Pinpoint the cell where the given text exists, returning its [X, Y] midpoint coordinate. 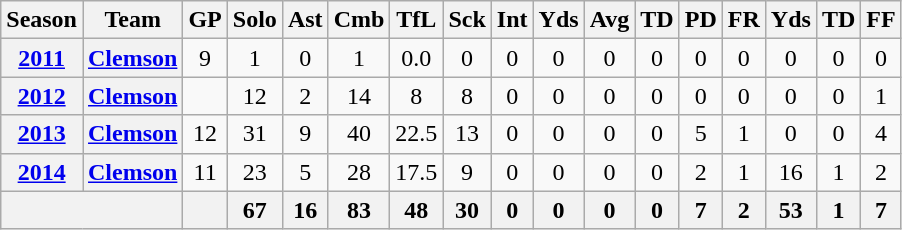
22.5 [416, 134]
PD [700, 20]
Season [42, 20]
30 [467, 210]
14 [359, 96]
Ast [305, 20]
40 [359, 134]
67 [254, 210]
11 [205, 172]
Cmb [359, 20]
GP [205, 20]
2011 [42, 58]
48 [416, 210]
Sck [467, 20]
Int [512, 20]
FR [744, 20]
4 [881, 134]
Avg [610, 20]
FF [881, 20]
TfL [416, 20]
0.0 [416, 58]
2012 [42, 96]
2013 [42, 134]
Team [132, 20]
31 [254, 134]
17.5 [416, 172]
53 [790, 210]
23 [254, 172]
28 [359, 172]
2014 [42, 172]
Solo [254, 20]
13 [467, 134]
83 [359, 210]
